From the cell containing the given text, extract its center point as [X, Y] coordinate. 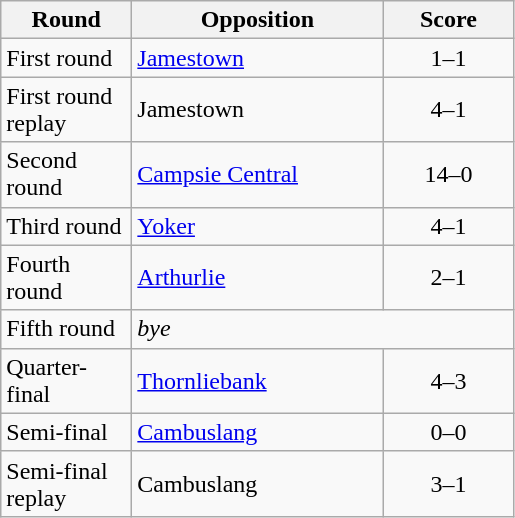
3–1 [448, 484]
4–3 [448, 380]
Quarter-final [66, 380]
Yoker [258, 226]
1–1 [448, 58]
Arthurlie [258, 278]
Second round [66, 174]
2–1 [448, 278]
Campsie Central [258, 174]
14–0 [448, 174]
Thornliebank [258, 380]
Fourth round [66, 278]
Semi-final replay [66, 484]
Opposition [258, 20]
Fifth round [66, 329]
Third round [66, 226]
First round [66, 58]
bye [323, 329]
Semi-final [66, 432]
Round [66, 20]
Score [448, 20]
0–0 [448, 432]
First round replay [66, 110]
